Search for the cell housing the specified text and yield its (x, y) center coordinate. 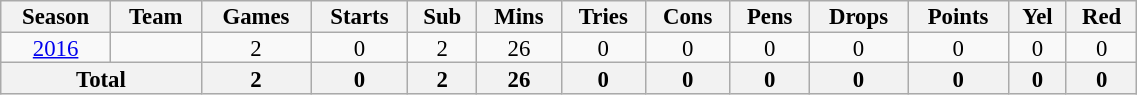
Yel (1037, 16)
Team (156, 16)
Season (56, 16)
Mins (520, 16)
Sub (442, 16)
Cons (688, 16)
Total (101, 78)
Drops (858, 16)
Red (1101, 16)
Starts (360, 16)
Games (256, 16)
Pens (770, 16)
Tries (603, 16)
Points (958, 16)
2016 (56, 48)
